Return (x, y) of the center of cell containing provided text 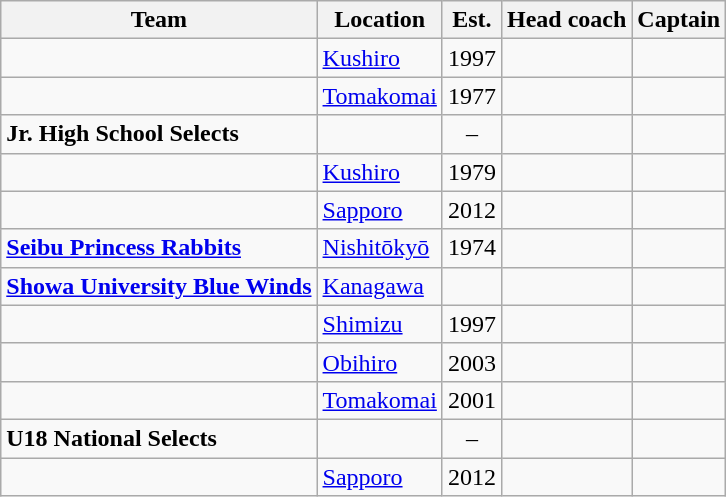
Nishitōkyō (380, 248)
1977 (472, 96)
Obihiro (380, 362)
Captain (679, 20)
Showa University Blue Winds (159, 286)
2003 (472, 362)
Shimizu (380, 324)
Kanagawa (380, 286)
2001 (472, 400)
U18 National Selects (159, 438)
Seibu Princess Rabbits (159, 248)
Head coach (566, 20)
1974 (472, 248)
Location (380, 20)
Est. (472, 20)
Jr. High School Selects (159, 134)
1979 (472, 172)
Team (159, 20)
